Search for the cell housing the specified text and yield its [X, Y] center coordinate. 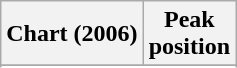
Chart (2006) [72, 34]
Peakposition [189, 34]
